For the text-containing cell, return its midpoint in [X, Y] coordinate format. 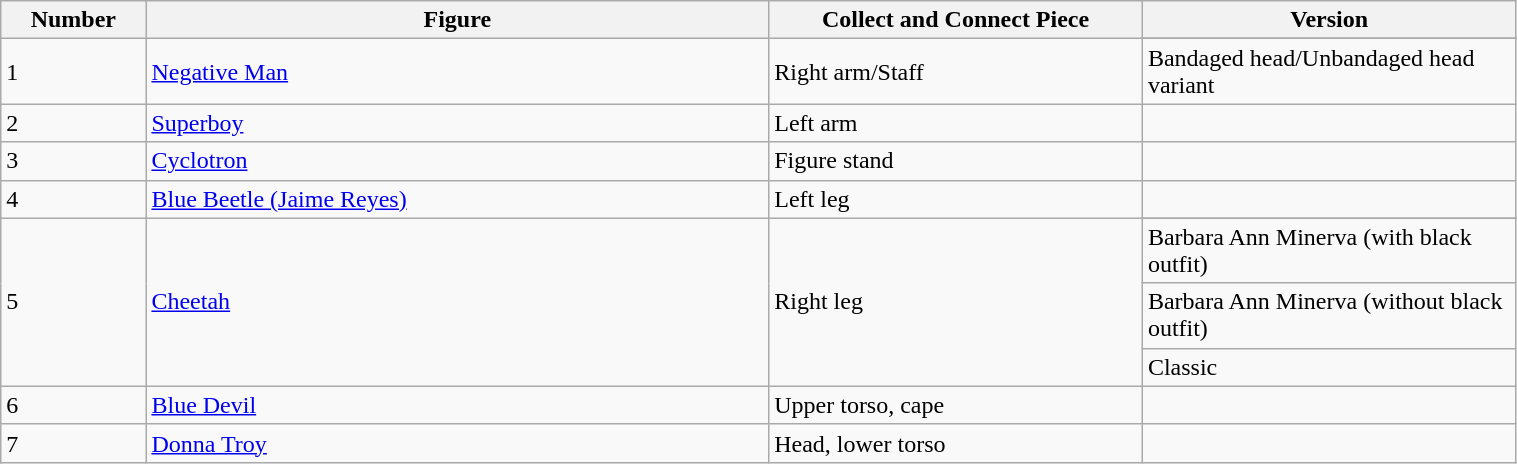
Blue Beetle (Jaime Reyes) [458, 199]
Negative Man [458, 72]
Head, lower torso [956, 443]
Barbara Ann Minerva (with black outfit) [1329, 250]
Cheetah [458, 302]
Blue Devil [458, 405]
Figure [458, 20]
Cyclotron [458, 161]
Donna Troy [458, 443]
2 [74, 123]
6 [74, 405]
Barbara Ann Minerva (without black outfit) [1329, 316]
3 [74, 161]
Right arm/Staff [956, 72]
Version [1329, 20]
Collect and Connect Piece [956, 20]
Bandaged head/Unbandaged head variant [1329, 72]
7 [74, 443]
Number [74, 20]
Left leg [956, 199]
Left arm [956, 123]
4 [74, 199]
5 [74, 302]
Upper torso, cape [956, 405]
Figure stand [956, 161]
Classic [1329, 367]
Superboy [458, 123]
Right leg [956, 302]
1 [74, 72]
